Detect which cell encompasses the target text, then output its [x, y] center coordinate. 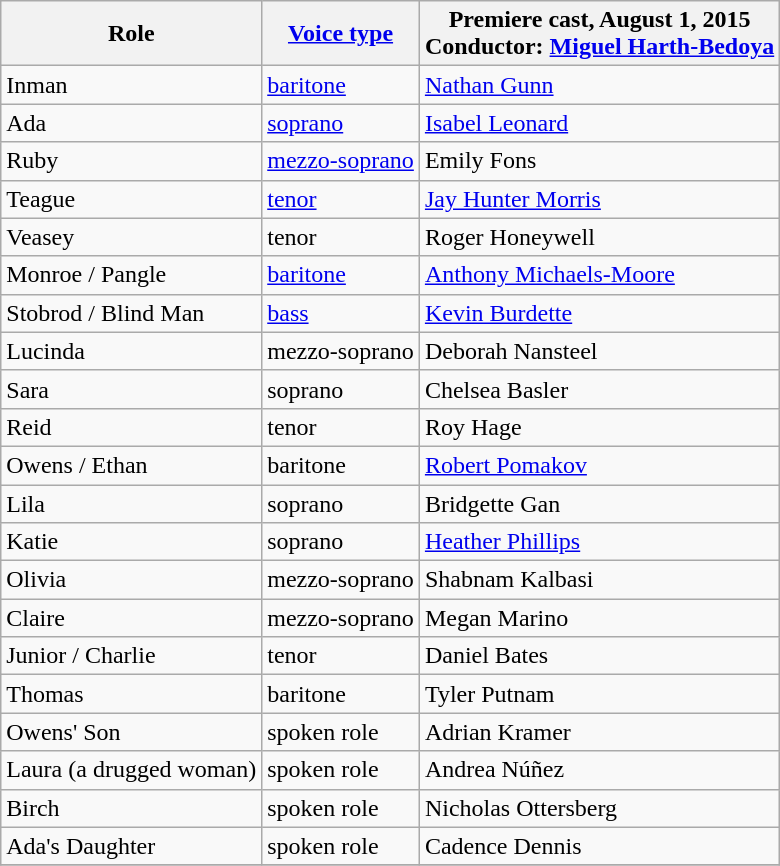
Bridgette Gan [599, 503]
Laura (a drugged woman) [132, 770]
Shabnam Kalbasi [599, 580]
Claire [132, 618]
Ruby [132, 161]
Sara [132, 389]
Anthony Michaels-Moore [599, 275]
Nathan Gunn [599, 85]
Jay Hunter Morris [599, 199]
Reid [132, 427]
Deborah Nansteel [599, 351]
Roger Honeywell [599, 237]
Emily Fons [599, 161]
Olivia [132, 580]
Kevin Burdette [599, 313]
Voice type [341, 34]
Robert Pomakov [599, 465]
Katie [132, 542]
Ada's Daughter [132, 846]
Teague [132, 199]
Megan Marino [599, 618]
Owens / Ethan [132, 465]
Cadence Dennis [599, 846]
Adrian Kramer [599, 732]
Heather Phillips [599, 542]
Isabel Leonard [599, 123]
Owens' Son [132, 732]
Nicholas Ottersberg [599, 808]
Monroe / Pangle [132, 275]
Veasey [132, 237]
Premiere cast, August 1, 2015Conductor: Miguel Harth-Bedoya [599, 34]
Tyler Putnam [599, 694]
Thomas [132, 694]
Roy Hage [599, 427]
Ada [132, 123]
Daniel Bates [599, 656]
Stobrod / Blind Man [132, 313]
Lila [132, 503]
Junior / Charlie [132, 656]
bass [341, 313]
Lucinda [132, 351]
Andrea Núñez [599, 770]
Chelsea Basler [599, 389]
Inman [132, 85]
Role [132, 34]
Birch [132, 808]
